Pinpoint the cell where the given text exists, returning its [X, Y] midpoint coordinate. 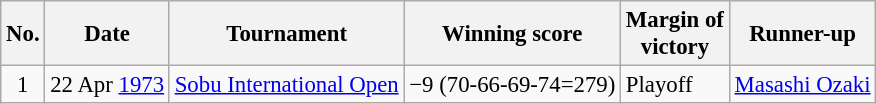
Margin ofvictory [676, 34]
22 Apr 1973 [107, 85]
Tournament [286, 34]
1 [23, 85]
Sobu International Open [286, 85]
−9 (70-66-69-74=279) [512, 85]
Winning score [512, 34]
Masashi Ozaki [802, 85]
Runner-up [802, 34]
Date [107, 34]
No. [23, 34]
Playoff [676, 85]
